From the cell containing the given text, extract its center point as (X, Y) coordinate. 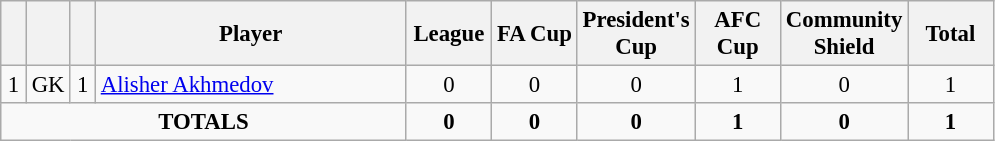
TOTALS (204, 122)
Community Shield (844, 34)
AFC Cup (738, 34)
Player (250, 34)
Total (951, 34)
League (449, 34)
President's Cup (636, 34)
GK (48, 85)
FA Cup (535, 34)
Alisher Akhmedov (250, 85)
